Identify which cell holds the provided text, then report its (X, Y) central coordinate. 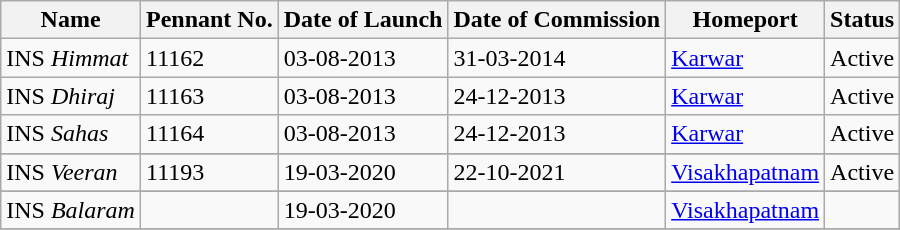
Name (71, 20)
Status (862, 20)
INS Himmat (71, 58)
Homeport (746, 20)
Date of Commission (557, 20)
INS Balaram (71, 210)
Pennant No. (209, 20)
INS Dhiraj (71, 96)
11193 (209, 172)
Date of Launch (363, 20)
INS Sahas (71, 134)
11164 (209, 134)
INS Veeran (71, 172)
11162 (209, 58)
31-03-2014 (557, 58)
11163 (209, 96)
22-10-2021 (557, 172)
